Determine the (x, y) coordinate at the center of the cell enclosing the given text.  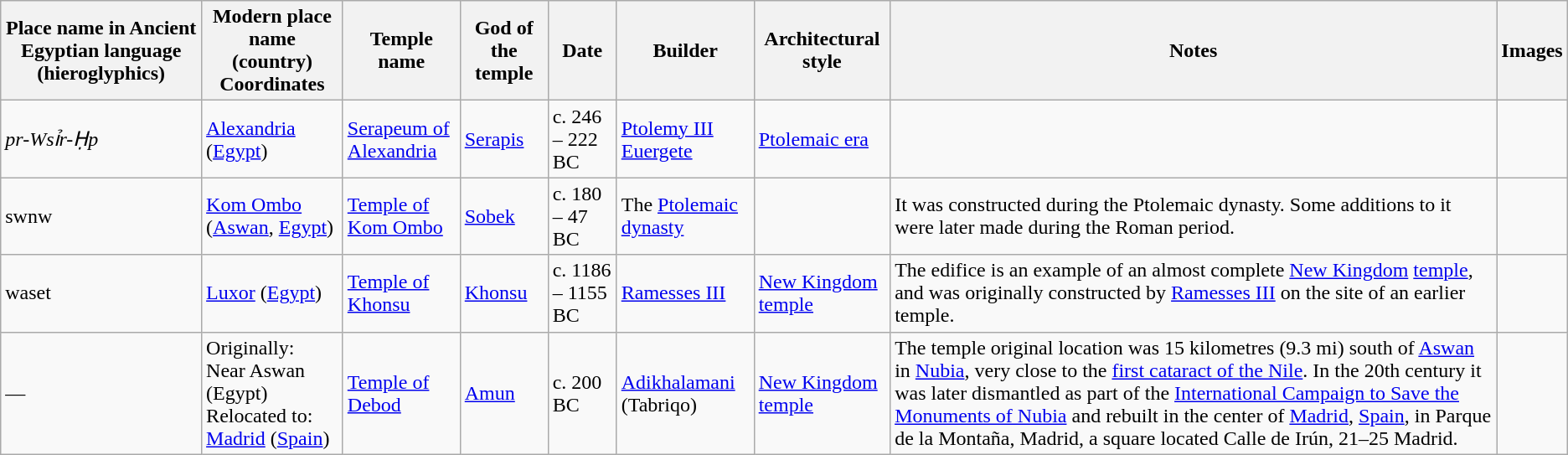
Temple of Khonsu (401, 293)
c. 180 – 47 BC (582, 216)
Ramesses III (685, 293)
c. 246 – 222 BC (582, 139)
Modern place name(country) Coordinates (273, 50)
Serapis (504, 139)
c. 1186 – 1155 BC (582, 293)
c. 200 BC (582, 393)
Khonsu (504, 293)
Temple of Debod (401, 393)
Images (1532, 50)
Templename (401, 50)
Place name in Ancient Egyptian language (hieroglyphics) (101, 50)
The Ptolemaic dynasty (685, 216)
swnw (101, 216)
Temple of Kom Ombo (401, 216)
Sobek (504, 216)
It was constructed during the Ptolemaic dynasty. Some additions to it were later made during the Roman period. (1194, 216)
Amun (504, 393)
Serapeum of Alexandria (401, 139)
Date (582, 50)
Kom Ombo (Aswan, Egypt) (273, 216)
— (101, 393)
Adikhalamani (Tabriqo) (685, 393)
Ptolemy III Euergete (685, 139)
The edifice is an example of an almost complete New Kingdom temple, and was originally constructed by Ramesses III on the site of an earlier temple. (1194, 293)
Notes (1194, 50)
Ptolemaic era (822, 139)
pr-Wsỉr-Ḥp (101, 139)
God of the temple (504, 50)
Luxor (Egypt) (273, 293)
Alexandria (Egypt) (273, 139)
Builder (685, 50)
Originally: Near Aswan (Egypt)Relocated to: Madrid (Spain) (273, 393)
Architectural style (822, 50)
waset (101, 293)
